Find where the given text appears and provide that cell's center as (X, Y) coordinate. 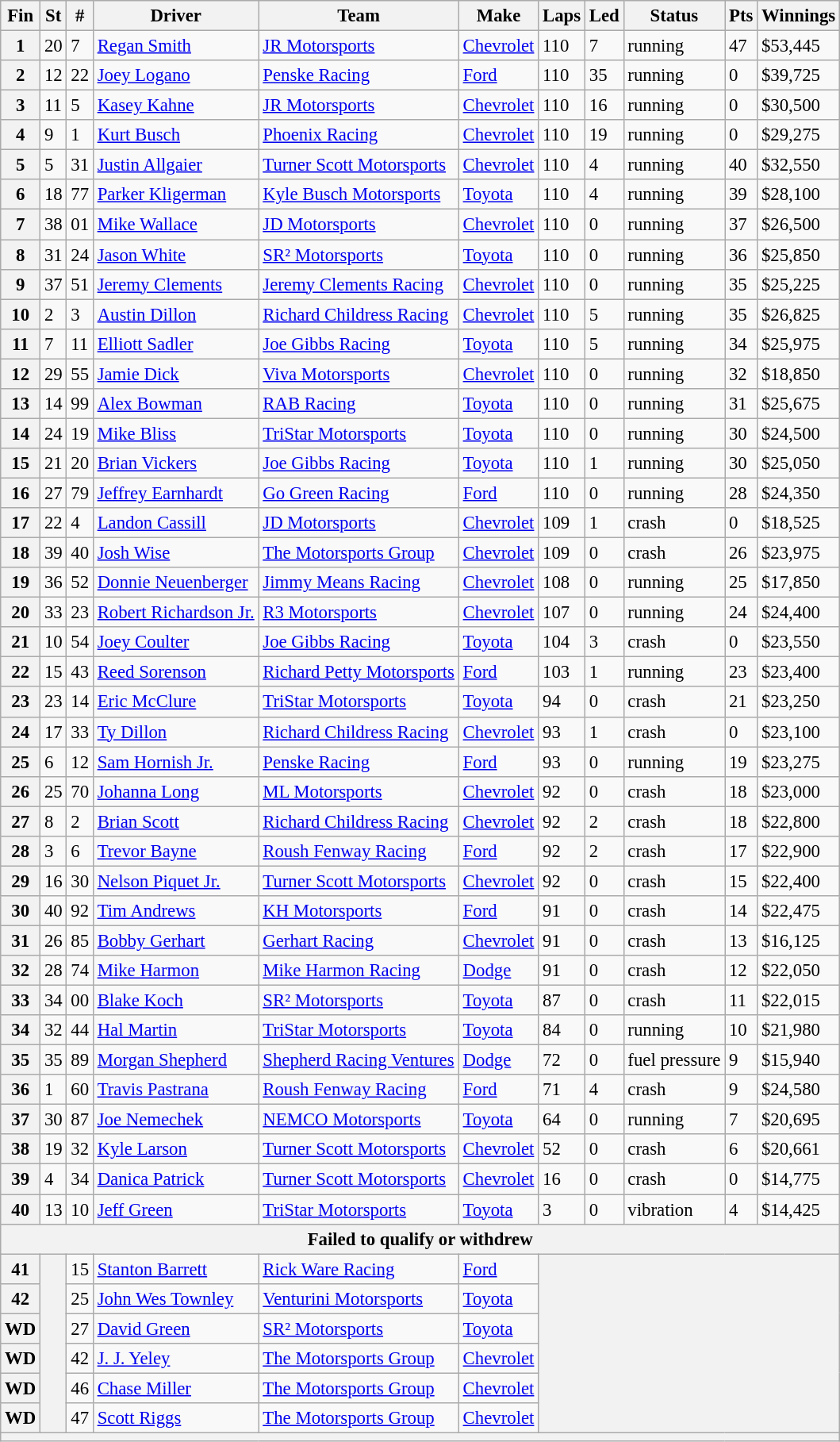
108 (562, 583)
$14,425 (799, 1209)
$23,000 (799, 791)
Winnings (799, 16)
Brian Vickers (176, 463)
fuel pressure (674, 1060)
107 (562, 613)
$16,125 (799, 940)
$24,350 (799, 493)
$18,525 (799, 523)
$25,675 (799, 404)
85 (79, 940)
$25,050 (799, 463)
KH Motorsports (359, 911)
104 (562, 642)
Trevor Bayne (176, 852)
Jeff Green (176, 1209)
$18,850 (799, 374)
Jeffrey Earnhardt (176, 493)
$26,825 (799, 314)
$23,100 (799, 732)
Make (498, 16)
Hal Martin (176, 1030)
51 (79, 284)
$22,800 (799, 821)
Johanna Long (176, 791)
Jamie Dick (176, 374)
Bobby Gerhart (176, 940)
44 (79, 1030)
Reed Sorenson (176, 672)
77 (79, 194)
Eric McClure (176, 702)
79 (79, 493)
$30,500 (799, 106)
55 (79, 374)
$15,940 (799, 1060)
$24,400 (799, 613)
Kyle Busch Motorsports (359, 194)
$22,015 (799, 1001)
$14,775 (799, 1179)
$24,580 (799, 1090)
Led (604, 16)
Failed to qualify or withdrew (420, 1239)
Austin Dillon (176, 314)
Mike Harmon (176, 971)
Gerhart Racing (359, 940)
72 (562, 1060)
David Green (176, 1329)
$17,850 (799, 583)
$20,695 (799, 1120)
Alex Bowman (176, 404)
Status (674, 16)
Kurt Busch (176, 135)
43 (79, 672)
103 (562, 672)
RAB Racing (359, 404)
Nelson Piquet Jr. (176, 881)
Josh Wise (176, 553)
70 (79, 791)
Joey Coulter (176, 642)
Blake Koch (176, 1001)
99 (79, 404)
$21,980 (799, 1030)
Mike Harmon Racing (359, 971)
Viva Motorsports (359, 374)
Ty Dillon (176, 732)
Robert Richardson Jr. (176, 613)
60 (79, 1090)
Go Green Racing (359, 493)
R3 Motorsports (359, 613)
89 (79, 1060)
Landon Cassill (176, 523)
Fin (21, 16)
Kasey Kahne (176, 106)
Pts (741, 16)
64 (562, 1120)
00 (79, 1001)
Parker Kligerman (176, 194)
Regan Smith (176, 46)
vibration (674, 1209)
71 (562, 1090)
Driver (176, 16)
94 (562, 702)
Morgan Shepherd (176, 1060)
Jeremy Clements (176, 284)
Jeremy Clements Racing (359, 284)
Joey Logano (176, 75)
$20,661 (799, 1150)
$32,550 (799, 165)
Mike Bliss (176, 433)
Richard Petty Motorsports (359, 672)
# (79, 16)
$39,725 (799, 75)
Rick Ware Racing (359, 1269)
Jason White (176, 255)
Mike Wallace (176, 225)
Phoenix Racing (359, 135)
ML Motorsports (359, 791)
$22,475 (799, 911)
Sam Hornish Jr. (176, 762)
J. J. Yeley (176, 1359)
Elliott Sadler (176, 344)
Joe Nemechek (176, 1120)
Justin Allgaier (176, 165)
Shepherd Racing Ventures (359, 1060)
$23,275 (799, 762)
41 (21, 1269)
$26,500 (799, 225)
$25,850 (799, 255)
St (54, 16)
$23,250 (799, 702)
Laps (562, 16)
01 (79, 225)
John Wes Townley (176, 1298)
$23,550 (799, 642)
NEMCO Motorsports (359, 1120)
Kyle Larson (176, 1150)
Tim Andrews (176, 911)
46 (79, 1388)
Danica Patrick (176, 1179)
$23,400 (799, 672)
74 (79, 971)
$22,400 (799, 881)
Chase Miller (176, 1388)
$23,975 (799, 553)
Travis Pastrana (176, 1090)
54 (79, 642)
Donnie Neuenberger (176, 583)
Team (359, 16)
$22,900 (799, 852)
$25,225 (799, 284)
$53,445 (799, 46)
Jimmy Means Racing (359, 583)
Venturini Motorsports (359, 1298)
Scott Riggs (176, 1418)
$24,500 (799, 433)
84 (562, 1030)
$29,275 (799, 135)
$28,100 (799, 194)
$25,975 (799, 344)
Stanton Barrett (176, 1269)
Brian Scott (176, 821)
$22,050 (799, 971)
